Output the [X, Y] coordinate of the center of the cell containing the given text.  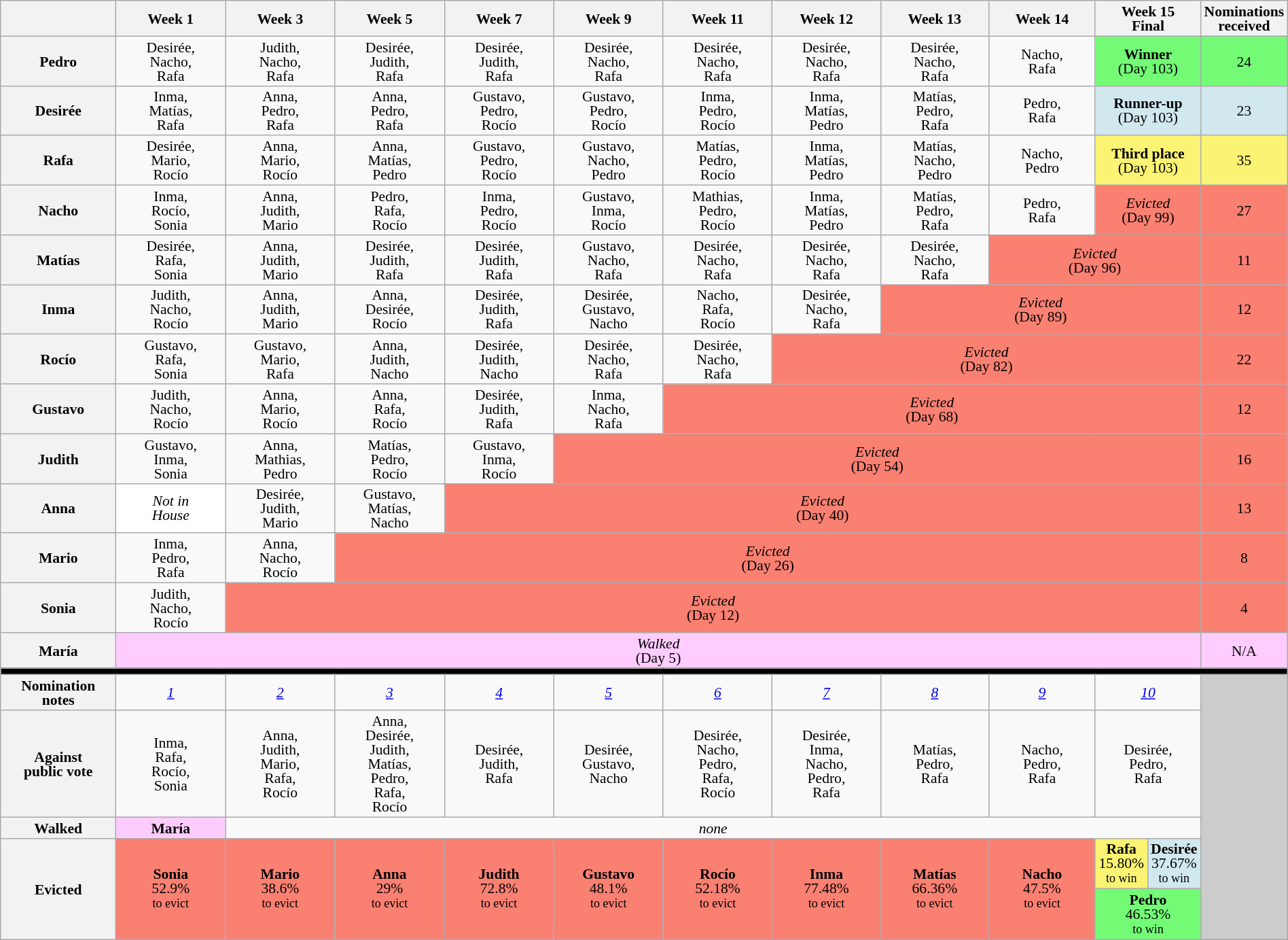
3 [390, 693]
Runner-up(Day 103) [1148, 110]
Evicted(Day 54) [877, 458]
Inma,Rafa,Rocío,Sonia [171, 764]
Anna,Desirée,Rocío [390, 310]
Judith,Nacho,Rafa [280, 61]
Nominationnotes [58, 693]
Anna [58, 508]
Week 7 [499, 18]
Judith [58, 458]
Week 12 [826, 18]
Week 13 [935, 18]
24 [1244, 61]
Nacho,Rafa [1042, 61]
Week 15Final [1148, 18]
27 [1244, 211]
Nacho,Pedro,Rafa [1042, 764]
Week 14 [1042, 18]
23 [1244, 110]
Nacho [58, 211]
Gustavo [58, 409]
Evicted [58, 889]
22 [1244, 359]
Desirée,Rafa,Sonia [171, 260]
Desirée37.67%to win [1174, 863]
5 [609, 693]
Anna29%to evict [390, 889]
Rafa15.80%to win [1121, 863]
Desirée,Nacho,Pedro,Rafa,Rocío [717, 764]
Week 11 [717, 18]
Pedro [58, 61]
Pedro,Rafa,Rocío [390, 211]
Gustavo,Nacho,Rafa [609, 260]
Inma,Pedro,Rafa [171, 559]
Gustavo,Mario,Rafa [280, 359]
Anna,Mathias,Pedro [280, 458]
Evicted(Day 89) [1041, 310]
Matías66.36%to evict [935, 889]
Matías,Nacho,Pedro [935, 160]
Evicted(Day 96) [1095, 260]
Not inHouse [171, 508]
Evicted(Day 68) [932, 409]
Anna,Judith,Mario,Rafa,Rocío [280, 764]
6 [717, 693]
Anna,Rafa,Rocío [390, 409]
Evicted(Day 99) [1148, 211]
Evicted(Day 40) [822, 508]
Inma77.48%to evict [826, 889]
Desirée,Pedro,Rafa [1148, 764]
10 [1148, 693]
Evicted(Day 26) [768, 559]
Third place(Day 103) [1148, 160]
Inma [58, 310]
11 [1244, 260]
Week 3 [280, 18]
7 [826, 693]
Anna,Nacho,Rocío [280, 559]
Anna,Judith,Nacho [390, 359]
Desirée,Judith,Mario [280, 508]
Gustavo48.1%to evict [609, 889]
Rafa [58, 160]
Anna,Desirée,Judith,Matías,Pedro,Rafa,Rocío [390, 764]
Evicted(Day 12) [713, 608]
Mario38.6%to evict [280, 889]
Sonia52.9%to evict [171, 889]
Gustavo,Rafa,Sonia [171, 359]
none [713, 828]
Week 9 [609, 18]
Mario [58, 559]
Week 5 [390, 18]
Againstpublic vote [58, 764]
Evicted(Day 82) [986, 359]
9 [1042, 693]
Week 1 [171, 18]
Walked(Day 5) [659, 650]
35 [1244, 160]
Inma,Matías,Rafa [171, 110]
Desirée,Judith,Nacho [499, 359]
16 [1244, 458]
Anna,Matías,Pedro [390, 160]
Walked [58, 828]
Inma,Nacho,Rafa [609, 409]
1 [171, 693]
Rocío52.18%to evict [717, 889]
2 [280, 693]
Pedro46.53%to win [1148, 915]
Desirée,Inma,Nacho,Pedro,Rafa [826, 764]
Gustavo,Matías,Nacho [390, 508]
Desirée,Mario,Rocío [171, 160]
Matías [58, 260]
Winner(Day 103) [1148, 61]
Nominations received [1244, 18]
Inma,Rocío,Sonia [171, 211]
N/A [1244, 650]
Gustavo,Nacho,Pedro [609, 160]
Sonia [58, 608]
Rocío [58, 359]
Judith72.8%to evict [499, 889]
Desirée [58, 110]
Nacho47.5%to evict [1042, 889]
Mathias,Pedro,Rocío [717, 211]
Gustavo,Inma,Sonia [171, 458]
Nacho,Rafa,Rocío [717, 310]
13 [1244, 508]
Nacho,Pedro [1042, 160]
